Provide the (x, y) coordinate of the cell's center where the given text is located.  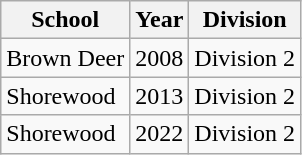
2008 (160, 58)
2022 (160, 134)
Year (160, 20)
School (66, 20)
2013 (160, 96)
Brown Deer (66, 58)
Division (245, 20)
